Pinpoint the cell where the given text exists, returning its (X, Y) midpoint coordinate. 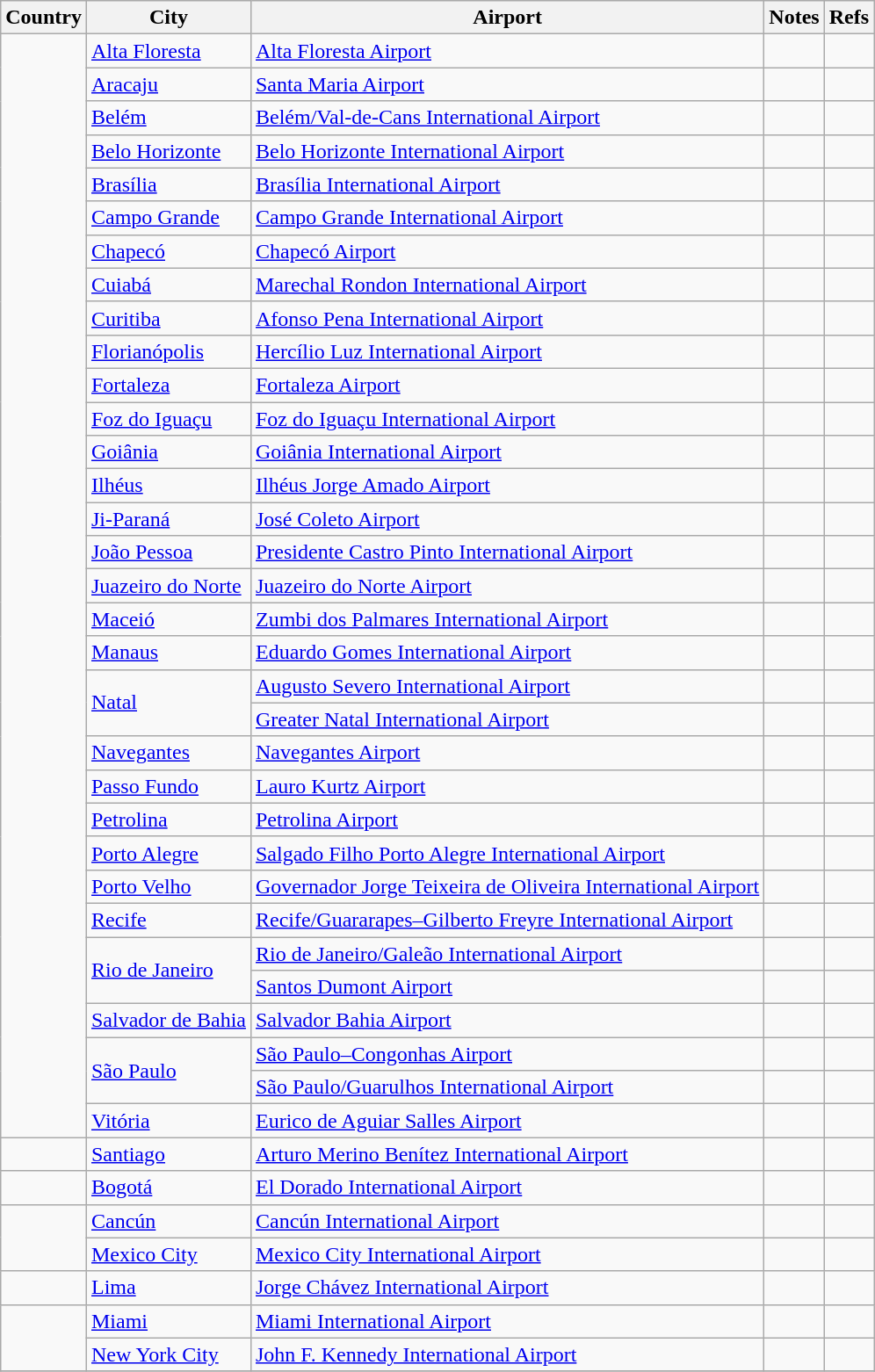
Recife (169, 920)
Florianópolis (169, 351)
Maceió (169, 619)
Ilhéus Jorge Amado Airport (507, 486)
Salvador Bahia Airport (507, 1021)
São Paulo (169, 1071)
Eurico de Aguiar Salles Airport (507, 1121)
João Pessoa (169, 552)
Mexico City International Airport (507, 1254)
Hercílio Luz International Airport (507, 351)
Lauro Kurtz Airport (507, 786)
Brasília International Airport (507, 184)
Goiânia International Airport (507, 452)
El Dorado International Airport (507, 1188)
Passo Fundo (169, 786)
Ilhéus (169, 486)
Belo Horizonte (169, 151)
Country (44, 18)
Eduardo Gomes International Airport (507, 653)
Refs (849, 18)
Chapecó Airport (507, 251)
Afonso Pena International Airport (507, 318)
City (169, 18)
Curitiba (169, 318)
Ji-Paraná (169, 519)
Augusto Severo International Airport (507, 686)
Recife/Guararapes–Gilberto Freyre International Airport (507, 920)
Santa Maria Airport (507, 84)
Navegantes Airport (507, 753)
Manaus (169, 653)
Porto Velho (169, 886)
Vitória (169, 1121)
Fortaleza (169, 385)
Salvador de Bahia (169, 1021)
John F. Kennedy International Airport (507, 1354)
Navegantes (169, 753)
Jorge Chávez International Airport (507, 1288)
José Coleto Airport (507, 519)
Arturo Merino Benítez International Airport (507, 1154)
Presidente Castro Pinto International Airport (507, 552)
Bogotá (169, 1188)
Natal (169, 703)
Santos Dumont Airport (507, 987)
Marechal Rondon International Airport (507, 285)
Salgado Filho Porto Alegre International Airport (507, 853)
Aracaju (169, 84)
Zumbi dos Palmares International Airport (507, 619)
Porto Alegre (169, 853)
Cancún (169, 1221)
Belém/Val-de-Cans International Airport (507, 118)
São Paulo/Guarulhos International Airport (507, 1087)
New York City (169, 1354)
Goiânia (169, 452)
Foz do Iguaçu (169, 419)
São Paulo–Congonhas Airport (507, 1054)
Miami (169, 1321)
Miami International Airport (507, 1321)
Cancún International Airport (507, 1221)
Foz do Iguaçu International Airport (507, 419)
Juazeiro do Norte (169, 586)
Santiago (169, 1154)
Rio de Janeiro/Galeão International Airport (507, 953)
Mexico City (169, 1254)
Belém (169, 118)
Cuiabá (169, 285)
Fortaleza Airport (507, 385)
Belo Horizonte International Airport (507, 151)
Chapecó (169, 251)
Rio de Janeiro (169, 970)
Petrolina (169, 820)
Brasília (169, 184)
Governador Jorge Teixeira de Oliveira International Airport (507, 886)
Juazeiro do Norte Airport (507, 586)
Campo Grande (169, 218)
Petrolina Airport (507, 820)
Campo Grande International Airport (507, 218)
Lima (169, 1288)
Airport (507, 18)
Notes (794, 18)
Greater Natal International Airport (507, 719)
Alta Floresta Airport (507, 51)
Alta Floresta (169, 51)
